Provide the [x, y] coordinate of the cell's center where the given text is located.  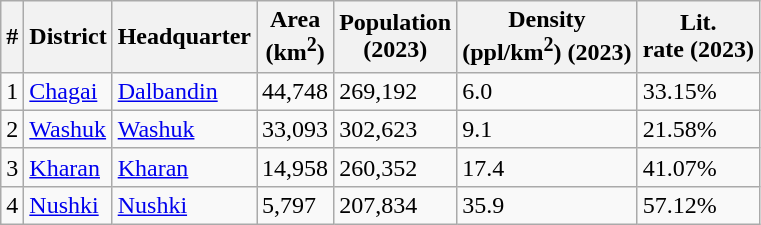
Headquarter [184, 37]
District [68, 37]
Population(2023) [396, 37]
269,192 [396, 91]
1 [12, 91]
57.12% [698, 205]
5,797 [296, 205]
33.15% [698, 91]
35.9 [547, 205]
302,623 [396, 129]
44,748 [296, 91]
Density(ppl/km2) (2023) [547, 37]
21.58% [698, 129]
6.0 [547, 91]
Lit.rate (2023) [698, 37]
Dalbandin [184, 91]
14,958 [296, 167]
4 [12, 205]
9.1 [547, 129]
2 [12, 129]
Area(km2) [296, 37]
17.4 [547, 167]
207,834 [396, 205]
3 [12, 167]
41.07% [698, 167]
33,093 [296, 129]
# [12, 37]
260,352 [396, 167]
Chagai [68, 91]
